For the text-containing cell, return its midpoint in (X, Y) coordinate format. 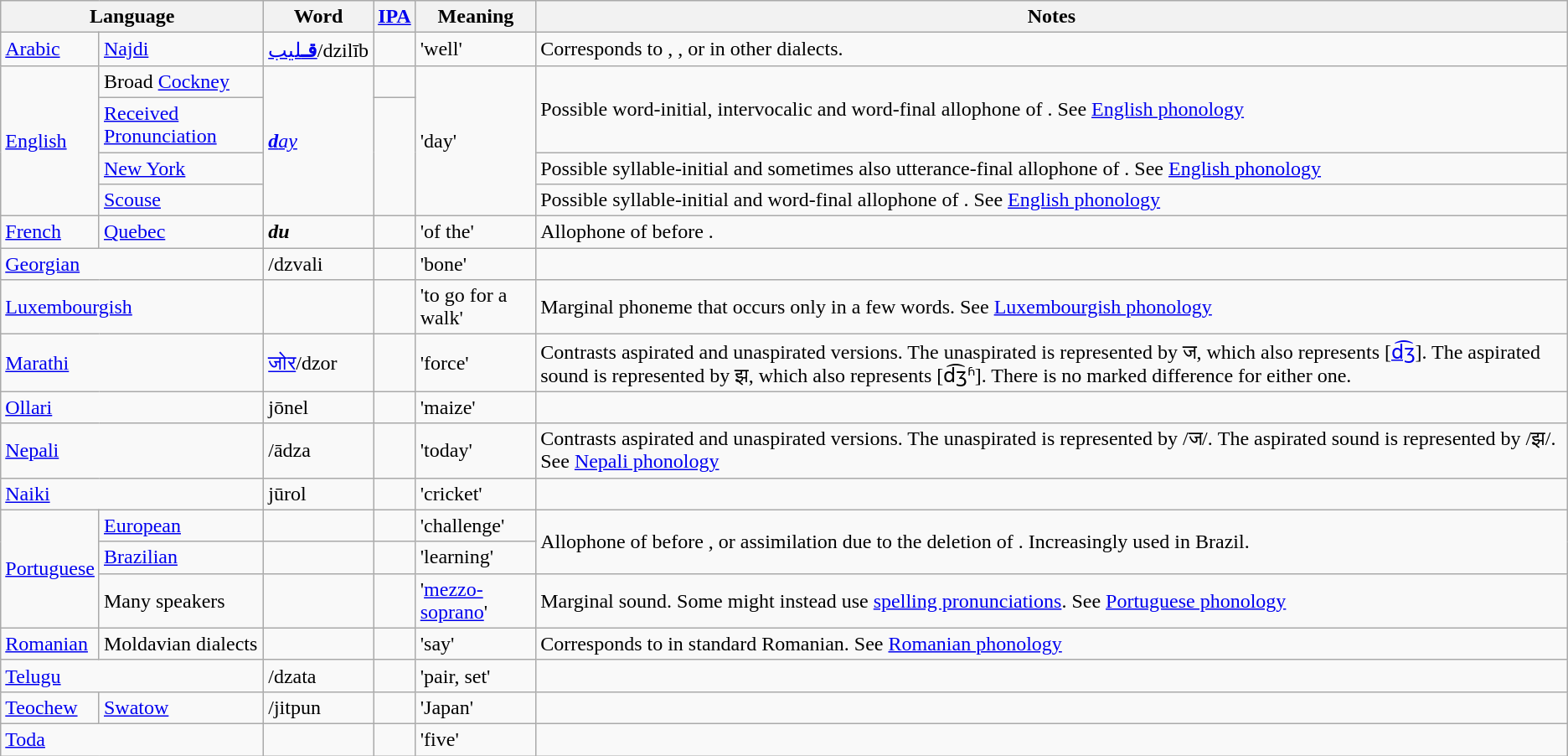
Naiki (132, 494)
jōnel (318, 407)
'cricket' (476, 494)
/dzvali (318, 264)
Meaning (476, 17)
'five' (476, 739)
day (318, 141)
Marginal phoneme that occurs only in a few words. See Luxembourgish phonology (1052, 307)
Broad Cockney (181, 81)
Allophone of before . (1052, 232)
Najdi (181, 49)
Quebec (181, 232)
जोर/dzor (318, 363)
Notes (1052, 17)
Arabic (50, 49)
Telugu (132, 676)
IPA (395, 17)
Scouse (181, 200)
Language (132, 17)
'learning' (476, 557)
Contrasts aspirated and unaspirated versions. The unaspirated is represented by /ज/. The aspirated sound is represented by /झ/. See Nepali phonology (1052, 451)
'of the' (476, 232)
jūrol (318, 494)
Swatow (181, 707)
/dzata (318, 676)
New York (181, 168)
Moldavian dialects (181, 644)
Portuguese (50, 568)
French (50, 232)
Corresponds to in standard Romanian. See Romanian phonology (1052, 644)
Possible word-initial, intervocalic and word-final allophone of . See English phonology (1052, 109)
Romanian (50, 644)
'Japan' (476, 707)
Allophone of before , or assimilation due to the deletion of . Increasingly used in Brazil. (1052, 541)
Marginal sound. Some might instead use spelling pronunciations. See Portuguese phonology (1052, 600)
'pair, set' (476, 676)
Possible syllable-initial and sometimes also utterance-final allophone of . See English phonology (1052, 168)
Teochew (50, 707)
'force' (476, 363)
'mezzo-soprano' (476, 600)
Luxembourgish (132, 307)
Georgian (132, 264)
Nepali (132, 451)
/jitpun (318, 707)
Received Pronunciation (181, 124)
Corresponds to , , or in other dialects. (1052, 49)
Toda (132, 739)
'maize' (476, 407)
English (50, 141)
'say' (476, 644)
'today' (476, 451)
Ollari (132, 407)
'well' (476, 49)
'to go for a walk' (476, 307)
/ādza (318, 451)
Marathi (132, 363)
Word (318, 17)
European (181, 526)
'day' (476, 141)
Possible syllable-initial and word-final allophone of . See English phonology (1052, 200)
du (318, 232)
Many speakers (181, 600)
قـليب/dzilīb (318, 49)
Brazilian (181, 557)
'bone' (476, 264)
'challenge' (476, 526)
